Provide the [x, y] coordinate of the cell's center where the given text is located.  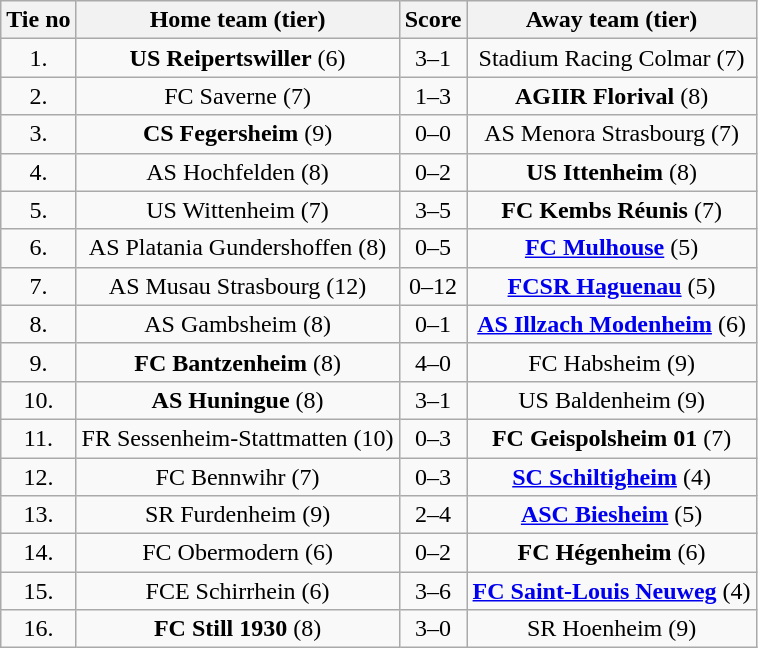
FC Habsheim (9) [612, 362]
US Baldenheim (9) [612, 400]
SR Hoenheim (9) [612, 629]
7. [38, 286]
FC Kembs Réunis (7) [612, 210]
16. [38, 629]
AGIIR Florival (8) [612, 96]
5. [38, 210]
13. [38, 515]
FC Hégenheim (6) [612, 553]
AS Gambsheim (8) [238, 324]
AS Hochfelden (8) [238, 172]
US Reipertswiller (6) [238, 58]
FC Saverne (7) [238, 96]
FC Bennwihr (7) [238, 477]
US Ittenheim (8) [612, 172]
Stadium Racing Colmar (7) [612, 58]
FCE Schirrhein (6) [238, 591]
0–12 [433, 286]
Away team (tier) [612, 20]
0–1 [433, 324]
Home team (tier) [238, 20]
Score [433, 20]
AS Musau Strasbourg (12) [238, 286]
9. [38, 362]
FC Still 1930 (8) [238, 629]
1. [38, 58]
2. [38, 96]
15. [38, 591]
14. [38, 553]
FCSR Haguenau (5) [612, 286]
AS Menora Strasbourg (7) [612, 134]
12. [38, 477]
SR Furdenheim (9) [238, 515]
11. [38, 438]
3–5 [433, 210]
2–4 [433, 515]
ASC Biesheim (5) [612, 515]
FC Bantzenheim (8) [238, 362]
FC Geispolsheim 01 (7) [612, 438]
AS Illzach Modenheim (6) [612, 324]
4–0 [433, 362]
6. [38, 248]
3–6 [433, 591]
FC Mulhouse (5) [612, 248]
10. [38, 400]
4. [38, 172]
FC Obermodern (6) [238, 553]
1–3 [433, 96]
8. [38, 324]
AS Huningue (8) [238, 400]
FC Saint-Louis Neuweg (4) [612, 591]
3–0 [433, 629]
0–5 [433, 248]
Tie no [38, 20]
CS Fegersheim (9) [238, 134]
3. [38, 134]
US Wittenheim (7) [238, 210]
FR Sessenheim-Stattmatten (10) [238, 438]
0–0 [433, 134]
SC Schiltigheim (4) [612, 477]
AS Platania Gundershoffen (8) [238, 248]
